Return [x, y] of the center of cell containing provided text 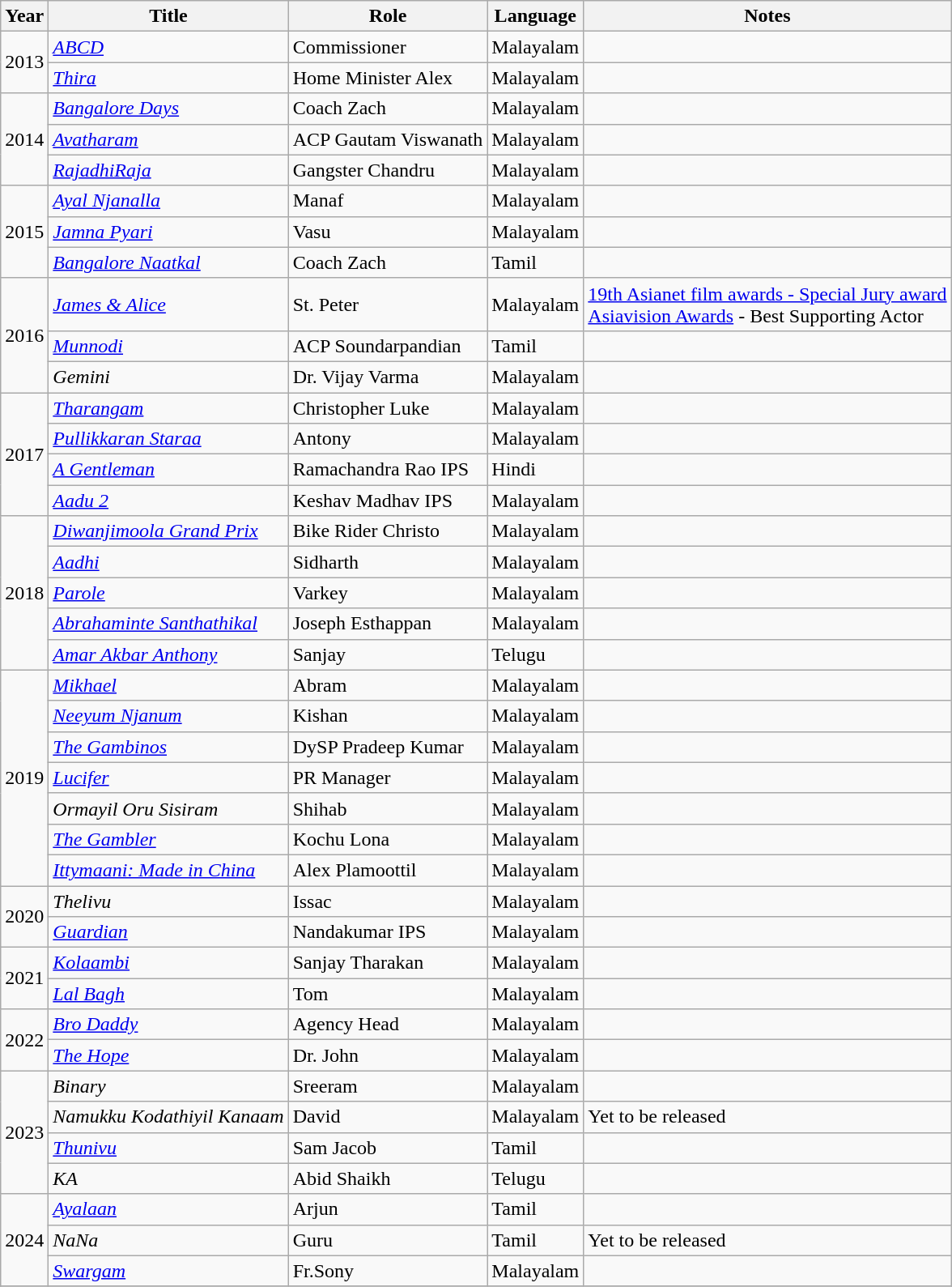
Abram [388, 685]
Mikhael [168, 685]
Lucifer [168, 778]
Swargam [168, 1271]
Aadhi [168, 562]
Bangalore Naatkal [168, 262]
Kochu Lona [388, 839]
2019 [24, 778]
2017 [24, 454]
KA [168, 1178]
Parole [168, 593]
Guardian [168, 932]
Amar Akbar Anthony [168, 654]
Antony [388, 439]
DySP Pradeep Kumar [388, 747]
Year [24, 16]
2018 [24, 593]
Sanjay [388, 654]
Kishan [388, 716]
Lal Bagh [168, 994]
A Gentleman [168, 470]
Alex Plamoottil [388, 870]
Agency Head [388, 1025]
Sam Jacob [388, 1148]
Binary [168, 1086]
Sidharth [388, 562]
Thelivu [168, 901]
Nandakumar IPS [388, 932]
Aadu 2 [168, 501]
Namukku Kodathiyil Kanaam [168, 1117]
2023 [24, 1132]
Tom [388, 994]
Ayal Njanalla [168, 201]
Bro Daddy [168, 1025]
Notes [767, 16]
Neeyum Njanum [168, 716]
Keshav Madhav IPS [388, 501]
RajadhiRaja [168, 170]
2024 [24, 1240]
Arjun [388, 1209]
Diwanjimoola Grand Prix [168, 531]
Tharangam [168, 407]
Language [536, 16]
2020 [24, 917]
Munnodi [168, 346]
Commissioner [388, 47]
Bike Rider Christo [388, 531]
Shihab [388, 808]
2015 [24, 232]
Avatharam [168, 139]
NaNa [168, 1240]
Ittymaani: Made in China [168, 870]
Gangster Chandru [388, 170]
James & Alice [168, 305]
Hindi [536, 470]
The Hope [168, 1055]
2021 [24, 978]
Dr. John [388, 1055]
ABCD [168, 47]
ACP Soundarpandian [388, 346]
19th Asianet film awards - Special Jury awardAsiavision Awards - Best Supporting Actor [767, 305]
2014 [24, 139]
Ormayil Oru Sisiram [168, 808]
The Gambler [168, 839]
Dr. Vijay Varma [388, 377]
Pullikkaran Staraa [168, 439]
Ayalaan [168, 1209]
2013 [24, 62]
Home Minister Alex [388, 78]
Ramachandra Rao IPS [388, 470]
Jamna Pyari [168, 232]
Kolaambi [168, 963]
Abrahaminte Santhathikal [168, 624]
ACP Gautam Viswanath [388, 139]
PR Manager [388, 778]
Gemini [168, 377]
Sanjay Tharakan [388, 963]
David [388, 1117]
Manaf [388, 201]
Thira [168, 78]
Bangalore Days [168, 109]
St. Peter [388, 305]
Title [168, 16]
2016 [24, 335]
The Gambinos [168, 747]
Sreeram [388, 1086]
2022 [24, 1040]
Joseph Esthappan [388, 624]
Issac [388, 901]
Thunivu [168, 1148]
Fr.Sony [388, 1271]
Vasu [388, 232]
Role [388, 16]
Guru [388, 1240]
Varkey [388, 593]
Christopher Luke [388, 407]
Abid Shaikh [388, 1178]
